Search for the cell housing the specified text and yield its (x, y) center coordinate. 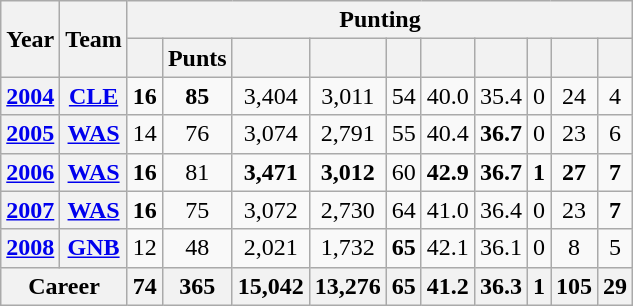
48 (197, 248)
85 (197, 96)
5 (616, 248)
54 (404, 96)
Team (94, 39)
2008 (30, 248)
3,011 (348, 96)
74 (144, 286)
365 (197, 286)
36.3 (500, 286)
40.0 (448, 96)
CLE (94, 96)
2,730 (348, 210)
Year (30, 39)
40.4 (448, 134)
6 (616, 134)
Punting (380, 20)
36.4 (500, 210)
2004 (30, 96)
41.0 (448, 210)
42.9 (448, 172)
3,072 (270, 210)
105 (574, 286)
8 (574, 248)
2,021 (270, 248)
15,042 (270, 286)
3,404 (270, 96)
36.1 (500, 248)
13,276 (348, 286)
14 (144, 134)
24 (574, 96)
12 (144, 248)
2,791 (348, 134)
3,074 (270, 134)
35.4 (500, 96)
81 (197, 172)
2006 (30, 172)
2007 (30, 210)
41.2 (448, 286)
Punts (197, 58)
Career (64, 286)
27 (574, 172)
GNB (94, 248)
60 (404, 172)
4 (616, 96)
2005 (30, 134)
42.1 (448, 248)
75 (197, 210)
64 (404, 210)
76 (197, 134)
55 (404, 134)
3,471 (270, 172)
1,732 (348, 248)
3,012 (348, 172)
29 (616, 286)
